Return the (X, Y) coordinate for the center point of the cell that contains the specified text.  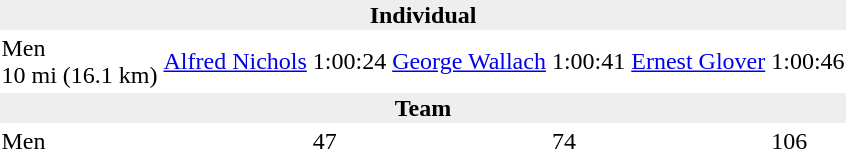
Team (423, 108)
Alfred Nichols (235, 62)
Men10 mi (16.1 km) (80, 62)
Ernest Glover (698, 62)
1:00:46 (808, 62)
1:00:41 (588, 62)
George Wallach (470, 62)
1:00:24 (349, 62)
Individual (423, 15)
